Detect which cell encompasses the target text, then output its [X, Y] center coordinate. 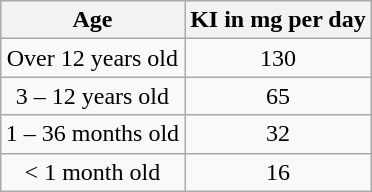
3 – 12 years old [92, 96]
32 [278, 134]
1 – 36 months old [92, 134]
65 [278, 96]
Age [92, 20]
< 1 month old [92, 172]
16 [278, 172]
KI in mg per day [278, 20]
130 [278, 58]
Over 12 years old [92, 58]
